Pinpoint the cell where the given text exists, returning its [X, Y] midpoint coordinate. 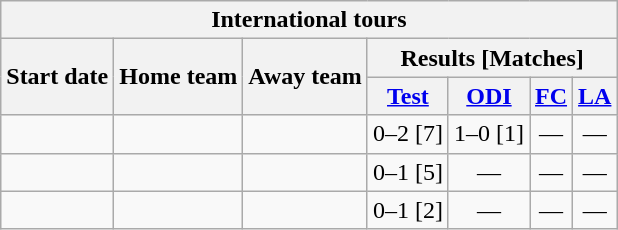
FC [552, 96]
0–1 [5] [408, 172]
0–1 [2] [408, 210]
International tours [309, 20]
1–0 [1] [488, 134]
Test [408, 96]
ODI [488, 96]
Start date [58, 77]
Away team [306, 77]
0–2 [7] [408, 134]
LA [595, 96]
Results [Matches] [492, 58]
Home team [178, 77]
